Return [x, y] of the center of cell containing provided text 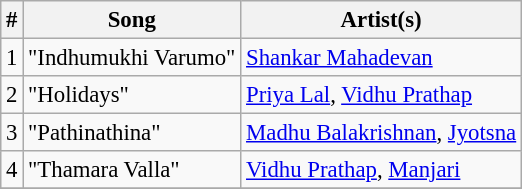
Shankar Mahadevan [382, 58]
Priya Lal, Vidhu Prathap [382, 95]
# [12, 20]
"Holidays" [132, 95]
"Indhumukhi Varumo" [132, 58]
3 [12, 133]
"Pathinathina" [132, 133]
Artist(s) [382, 20]
"Thamara Valla" [132, 170]
Madhu Balakrishnan, Jyotsna [382, 133]
2 [12, 95]
4 [12, 170]
Vidhu Prathap, Manjari [382, 170]
1 [12, 58]
Song [132, 20]
